Extract the [X, Y] coordinate from the center of the cell holding the provided text.  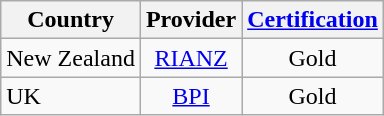
Provider [190, 20]
Certification [313, 20]
RIANZ [190, 58]
Country [71, 20]
UK [71, 96]
BPI [190, 96]
New Zealand [71, 58]
